For the text-containing cell, return its midpoint in [x, y] coordinate format. 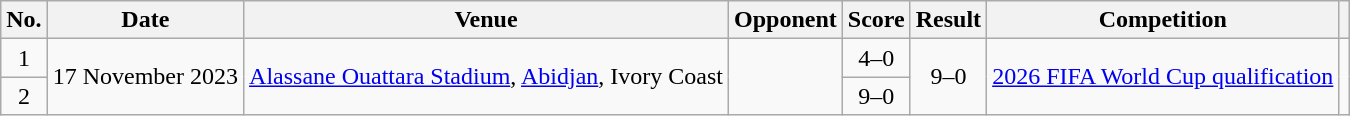
2 [24, 96]
Competition [1163, 20]
Score [876, 20]
1 [24, 58]
Date [145, 20]
Opponent [786, 20]
4–0 [876, 58]
2026 FIFA World Cup qualification [1163, 77]
Venue [486, 20]
Result [948, 20]
No. [24, 20]
17 November 2023 [145, 77]
Alassane Ouattara Stadium, Abidjan, Ivory Coast [486, 77]
